Locate the cell with the specified text and output its (X, Y) center coordinate. 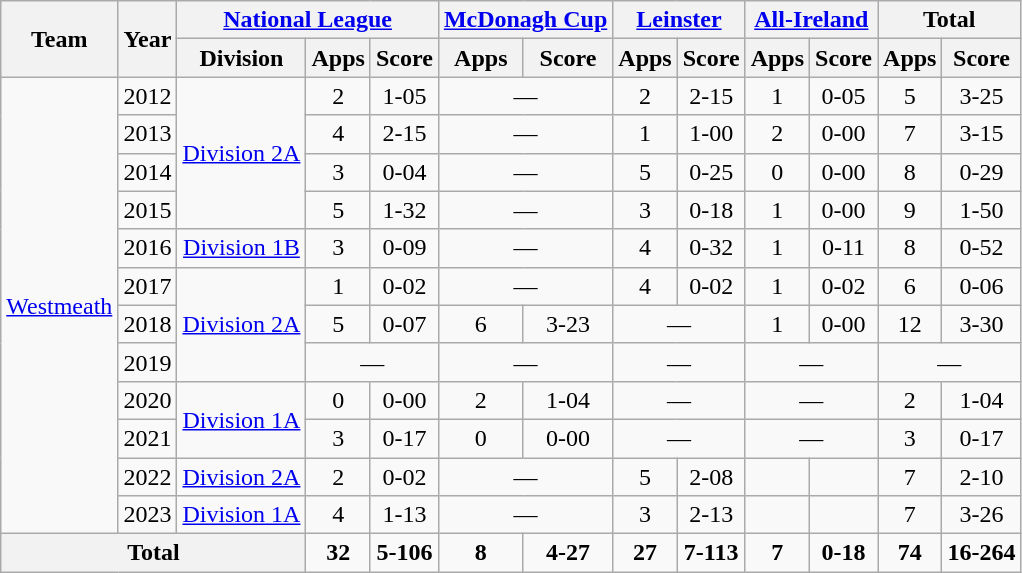
2012 (148, 96)
2-08 (711, 477)
2-13 (711, 515)
7-113 (711, 553)
0-25 (711, 172)
2014 (148, 172)
74 (910, 553)
0-29 (982, 172)
2016 (148, 248)
Team (60, 39)
Year (148, 39)
All-Ireland (811, 20)
2022 (148, 477)
12 (910, 324)
0-52 (982, 248)
2017 (148, 286)
0-11 (844, 248)
1-32 (404, 210)
Leinster (679, 20)
3-23 (568, 324)
0-06 (982, 286)
2-10 (982, 477)
16-264 (982, 553)
1-00 (711, 134)
1-13 (404, 515)
2015 (148, 210)
McDonagh Cup (525, 20)
0-07 (404, 324)
0-05 (844, 96)
2019 (148, 362)
3-25 (982, 96)
5-106 (404, 553)
2020 (148, 400)
32 (338, 553)
0-09 (404, 248)
Westmeath (60, 306)
2021 (148, 438)
2013 (148, 134)
2023 (148, 515)
2018 (148, 324)
4-27 (568, 553)
3-30 (982, 324)
Division 1B (242, 248)
3-26 (982, 515)
0-04 (404, 172)
0-32 (711, 248)
1-50 (982, 210)
National League (308, 20)
Division (242, 58)
9 (910, 210)
3-15 (982, 134)
1-05 (404, 96)
27 (645, 553)
